Identify which cell holds the provided text, then report its (x, y) central coordinate. 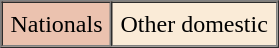
Other domestic (194, 24)
Nationals (57, 24)
